Find where the given text appears and provide that cell's center as [X, Y] coordinate. 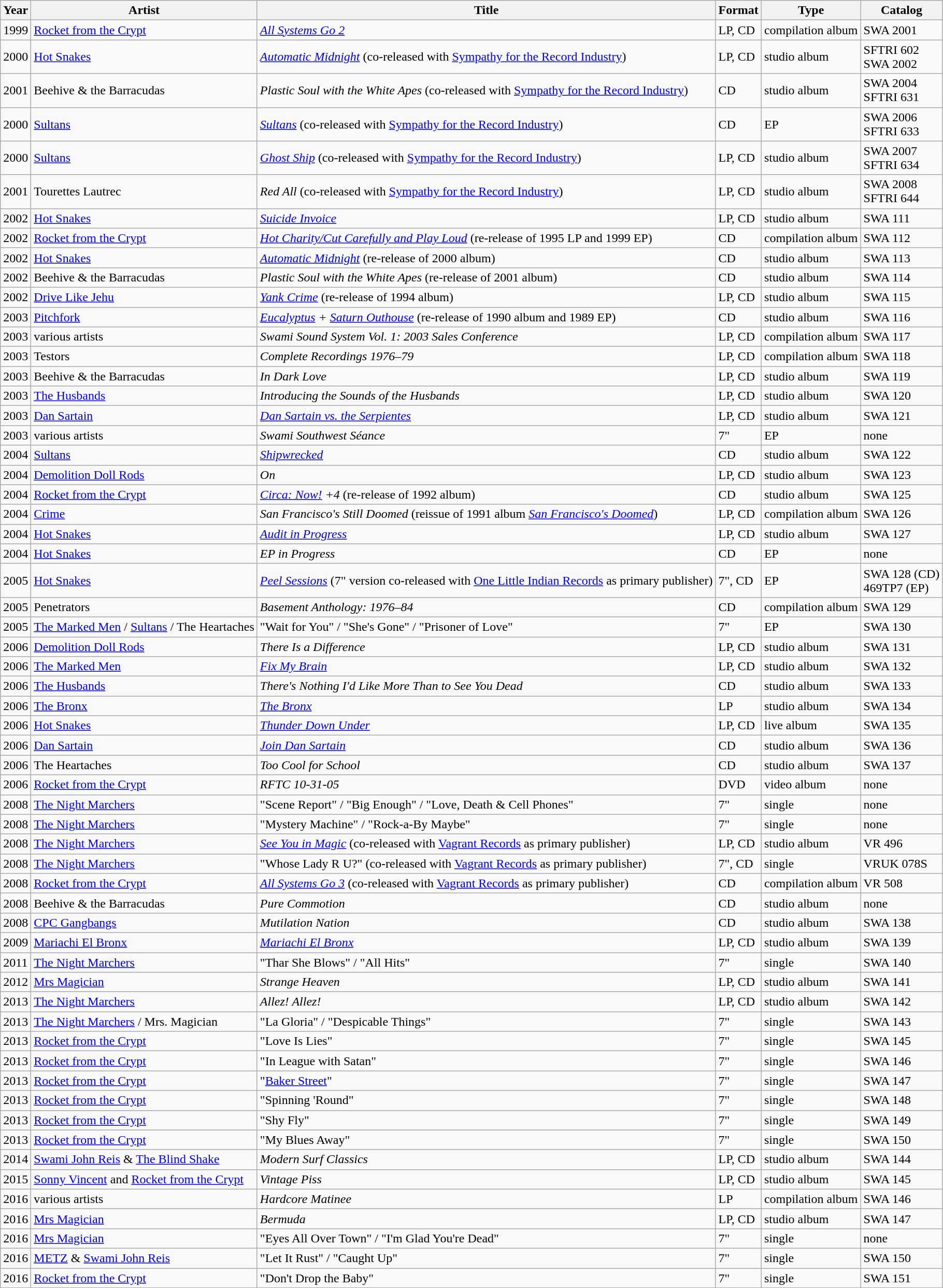
video album [811, 785]
SWA 132 [902, 667]
Complete Recordings 1976–79 [486, 357]
Sonny Vincent and Rocket from the Crypt [144, 1179]
Catalog [902, 10]
Too Cool for School [486, 765]
SWA 118 [902, 357]
"La Gloria" / "Despicable Things" [486, 1022]
Pure Commotion [486, 903]
SWA 123 [902, 475]
"Whose Lady R U?" (co-released with Vagrant Records as primary publisher) [486, 864]
"Spinning 'Round" [486, 1100]
Modern Surf Classics [486, 1159]
In Dark Love [486, 376]
Year [16, 10]
2011 [16, 963]
SWA 116 [902, 317]
SWA 121 [902, 416]
SWA 138 [902, 923]
Red All (co-released with Sympathy for the Record Industry) [486, 192]
Title [486, 10]
Strange Heaven [486, 982]
1999 [16, 30]
Allez! Allez! [486, 1002]
SWA 136 [902, 745]
SWA 114 [902, 277]
Testors [144, 357]
2015 [16, 1179]
"Mystery Machine" / "Rock-a-By Maybe" [486, 824]
"Love Is Lies" [486, 1041]
SWA 143 [902, 1022]
SWA 2006SFTRI 633 [902, 124]
Circa: Now! +4 (re-release of 1992 album) [486, 494]
Suicide Invoice [486, 218]
Audit in Progress [486, 534]
Thunder Down Under [486, 726]
CPC Gangbangs [144, 923]
SWA 120 [902, 396]
"Wait for You" / "She's Gone" / "Prisoner of Love" [486, 627]
Bermuda [486, 1219]
Fix My Brain [486, 667]
SWA 2001 [902, 30]
The Marked Men [144, 667]
Sultans (co-released with Sympathy for the Record Industry) [486, 124]
"Baker Street" [486, 1081]
EP in Progress [486, 554]
SWA 2008SFTRI 644 [902, 192]
All Systems Go 3 (co-released with Vagrant Records as primary publisher) [486, 883]
San Francisco's Still Doomed (reissue of 1991 album San Francisco's Doomed) [486, 514]
SWA 139 [902, 942]
SWA 141 [902, 982]
2012 [16, 982]
SWA 149 [902, 1120]
SWA 125 [902, 494]
SWA 148 [902, 1100]
SWA 129 [902, 607]
"Eyes All Over Town" / "I'm Glad You're Dead" [486, 1238]
RFTC 10-31-05 [486, 785]
METZ & Swami John Reis [144, 1258]
SWA 131 [902, 646]
"In League with Satan" [486, 1061]
SWA 137 [902, 765]
SWA 119 [902, 376]
Format [738, 10]
There's Nothing I'd Like More Than to See You Dead [486, 686]
SWA 127 [902, 534]
SWA 142 [902, 1002]
DVD [738, 785]
2014 [16, 1159]
SWA 151 [902, 1278]
VR 508 [902, 883]
SWA 112 [902, 238]
See You in Magic (co-released with Vagrant Records as primary publisher) [486, 844]
SWA 134 [902, 706]
Drive Like Jehu [144, 297]
SWA 2007SFTRI 634 [902, 158]
SWA 128 (CD)469TP7 (EP) [902, 581]
Join Dan Sartain [486, 745]
"Let It Rust" / "Caught Up" [486, 1258]
Swami Southwest Séance [486, 435]
SWA 122 [902, 455]
Peel Sessions (7" version co-released with One Little Indian Records as primary publisher) [486, 581]
SWA 113 [902, 258]
Yank Crime (re-release of 1994 album) [486, 297]
Swami Sound System Vol. 1: 2003 Sales Conference [486, 337]
VR 496 [902, 844]
The Heartaches [144, 765]
Plastic Soul with the White Apes (co-released with Sympathy for the Record Industry) [486, 90]
Type [811, 10]
SWA 115 [902, 297]
SWA 111 [902, 218]
SWA 126 [902, 514]
All Systems Go 2 [486, 30]
2009 [16, 942]
Plastic Soul with the White Apes (re-release of 2001 album) [486, 277]
Hot Charity/Cut Carefully and Play Loud (re-release of 1995 LP and 1999 EP) [486, 238]
Hardcore Matinee [486, 1199]
Dan Sartain vs. the Serpientes [486, 416]
Vintage Piss [486, 1179]
"Thar She Blows" / "All Hits" [486, 963]
Penetrators [144, 607]
Introducing the Sounds of the Husbands [486, 396]
Automatic Midnight (re-release of 2000 album) [486, 258]
SWA 2004SFTRI 631 [902, 90]
"My Blues Away" [486, 1140]
SWA 130 [902, 627]
Swami John Reis & The Blind Shake [144, 1159]
Artist [144, 10]
Basement Anthology: 1976–84 [486, 607]
SWA 133 [902, 686]
live album [811, 726]
Eucalyptus + Saturn Outhouse (re-release of 1990 album and 1989 EP) [486, 317]
There Is a Difference [486, 646]
Crime [144, 514]
SWA 140 [902, 963]
SWA 135 [902, 726]
"Don't Drop the Baby" [486, 1278]
The Night Marchers / Mrs. Magician [144, 1022]
Pitchfork [144, 317]
SWA 117 [902, 337]
SFTRI 602SWA 2002 [902, 57]
Shipwrecked [486, 455]
VRUK 078S [902, 864]
"Scene Report" / "Big Enough" / "Love, Death & Cell Phones" [486, 804]
The Marked Men / Sultans / The Heartaches [144, 627]
"Shy Fly" [486, 1120]
Automatic Midnight (co-released with Sympathy for the Record Industry) [486, 57]
On [486, 475]
SWA 144 [902, 1159]
Tourettes Lautrec [144, 192]
Ghost Ship (co-released with Sympathy for the Record Industry) [486, 158]
Mutilation Nation [486, 923]
